Detect which cell encompasses the target text, then output its [X, Y] center coordinate. 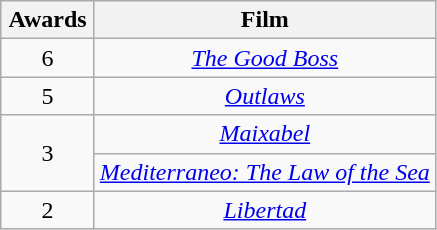
5 [48, 96]
Film [264, 20]
3 [48, 153]
Awards [48, 20]
Mediterraneo: The Law of the Sea [264, 172]
Maixabel [264, 134]
Outlaws [264, 96]
The Good Boss [264, 58]
2 [48, 210]
Libertad [264, 210]
6 [48, 58]
